Search for the cell housing the specified text and yield its (x, y) center coordinate. 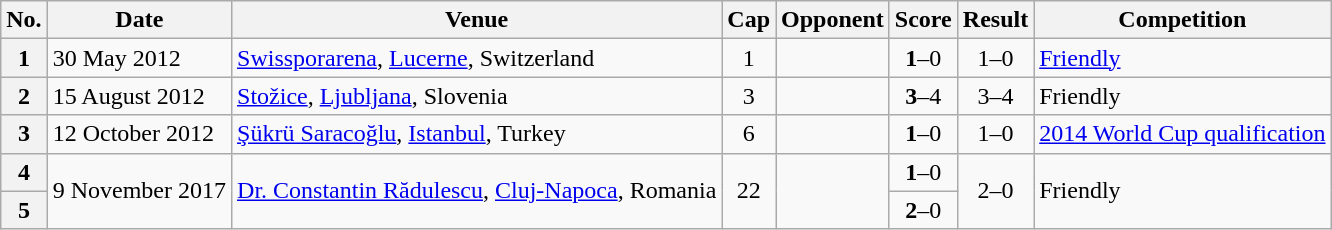
Swissporarena, Lucerne, Switzerland (477, 58)
Score (923, 20)
Dr. Constantin Rădulescu, Cluj-Napoca, Romania (477, 191)
Cap (749, 20)
Result (995, 20)
22 (749, 191)
Opponent (833, 20)
6 (749, 134)
2014 World Cup qualification (1182, 134)
12 October 2012 (139, 134)
Şükrü Saracoğlu, Istanbul, Turkey (477, 134)
Competition (1182, 20)
9 November 2017 (139, 191)
2 (24, 96)
No. (24, 20)
5 (24, 210)
Stožice, Ljubljana, Slovenia (477, 96)
30 May 2012 (139, 58)
Date (139, 20)
4 (24, 172)
15 August 2012 (139, 96)
Venue (477, 20)
